Determine the (x, y) coordinate at the center of the cell enclosing the given text.  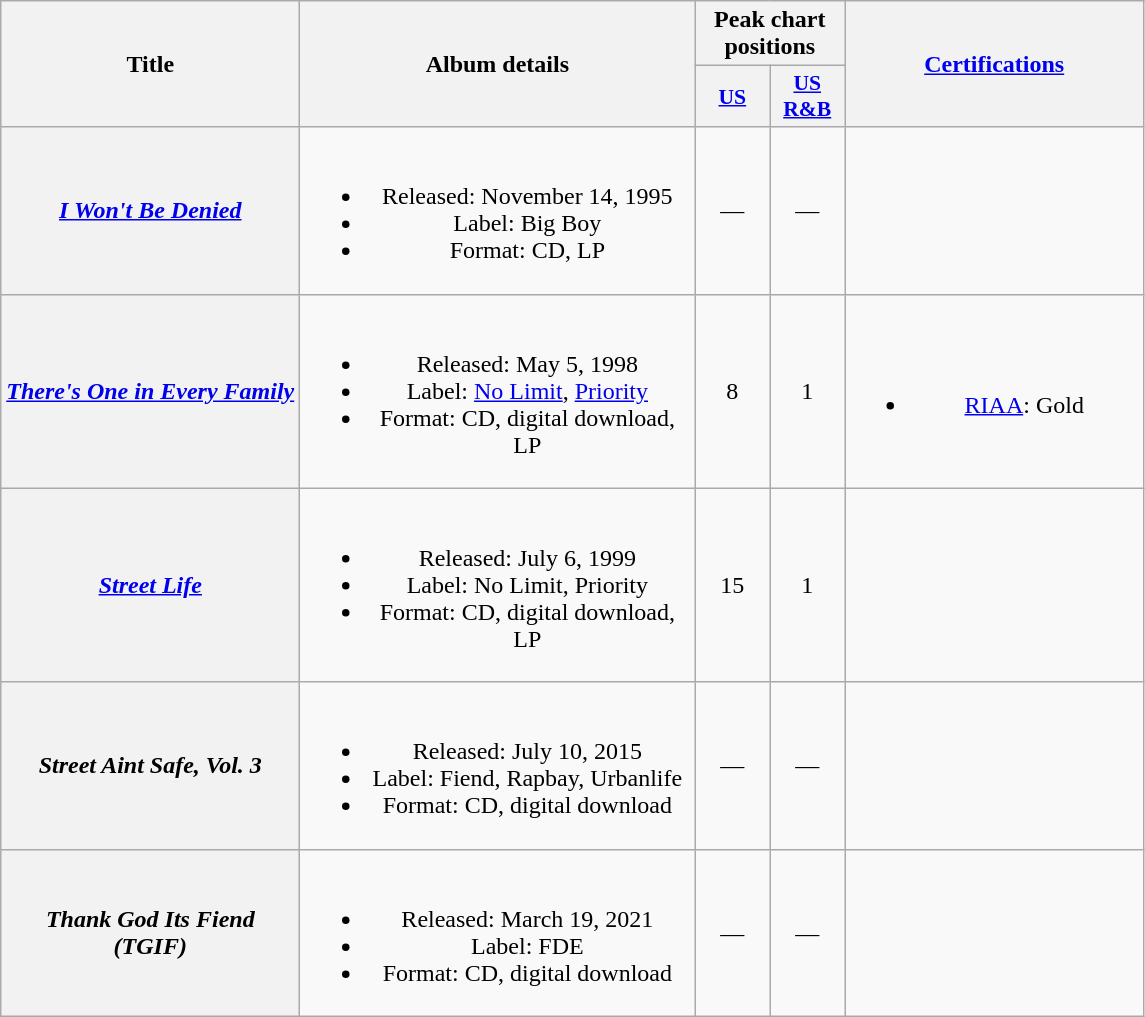
Street Aint Safe, Vol. 3 (150, 766)
Title (150, 64)
Street Life (150, 585)
US R&B (808, 96)
Released: July 10, 2015Label: Fiend, Rapbay, UrbanlifeFormat: CD, digital download (498, 766)
Released: November 14, 1995Label: Big BoyFormat: CD, LP (498, 210)
There's One in Every Family (150, 391)
Thank God Its Fiend (TGIF) (150, 932)
Released: March 19, 2021Label: FDEFormat: CD, digital download (498, 932)
Released: May 5, 1998Label: No Limit, PriorityFormat: CD, digital download, LP (498, 391)
I Won't Be Denied (150, 210)
8 (732, 391)
US (732, 96)
Certifications (994, 64)
Peak chart positions (770, 34)
Album details (498, 64)
15 (732, 585)
RIAA: Gold (994, 391)
Released: July 6, 1999Label: No Limit, PriorityFormat: CD, digital download, LP (498, 585)
